Provide the [x, y] coordinate of the cell's center where the given text is located.  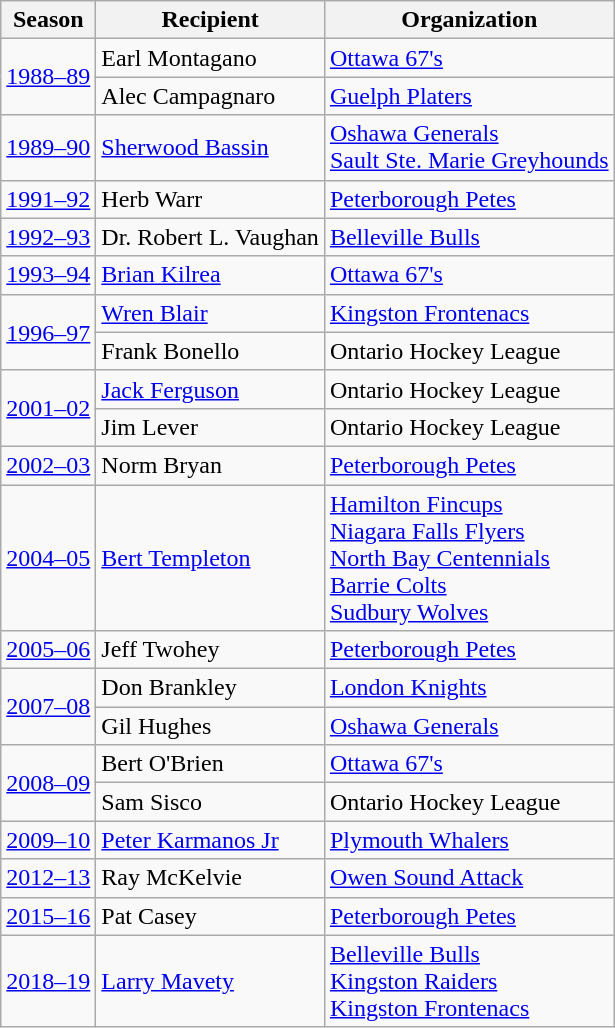
Herb Warr [210, 199]
Peter Karmanos Jr [210, 840]
Hamilton FincupsNiagara Falls FlyersNorth Bay CentennialsBarrie ColtsSudbury Wolves [469, 557]
Jeff Twohey [210, 650]
2004–05 [48, 557]
Belleville Bulls [469, 237]
2001–02 [48, 408]
Alec Campagnaro [210, 96]
2009–10 [48, 840]
Belleville BullsKingston RaidersKingston Frontenacs [469, 981]
1996–97 [48, 332]
Plymouth Whalers [469, 840]
Pat Casey [210, 916]
Brian Kilrea [210, 275]
Oshawa GeneralsSault Ste. Marie Greyhounds [469, 148]
Larry Mavety [210, 981]
1992–93 [48, 237]
2018–19 [48, 981]
Bert Templeton [210, 557]
2002–03 [48, 465]
Dr. Robert L. Vaughan [210, 237]
2012–13 [48, 878]
2005–06 [48, 650]
Jim Lever [210, 427]
Norm Bryan [210, 465]
Bert O'Brien [210, 764]
2007–08 [48, 707]
1991–92 [48, 199]
Gil Hughes [210, 726]
Kingston Frontenacs [469, 313]
Ray McKelvie [210, 878]
1993–94 [48, 275]
Recipient [210, 20]
Season [48, 20]
Frank Bonello [210, 351]
Organization [469, 20]
Guelph Platers [469, 96]
Oshawa Generals [469, 726]
Sam Sisco [210, 802]
1989–90 [48, 148]
Earl Montagano [210, 58]
Wren Blair [210, 313]
2015–16 [48, 916]
Sherwood Bassin [210, 148]
1988–89 [48, 77]
2008–09 [48, 783]
London Knights [469, 688]
Don Brankley [210, 688]
Owen Sound Attack [469, 878]
Jack Ferguson [210, 389]
